Pinpoint the cell where the given text exists, returning its [X, Y] midpoint coordinate. 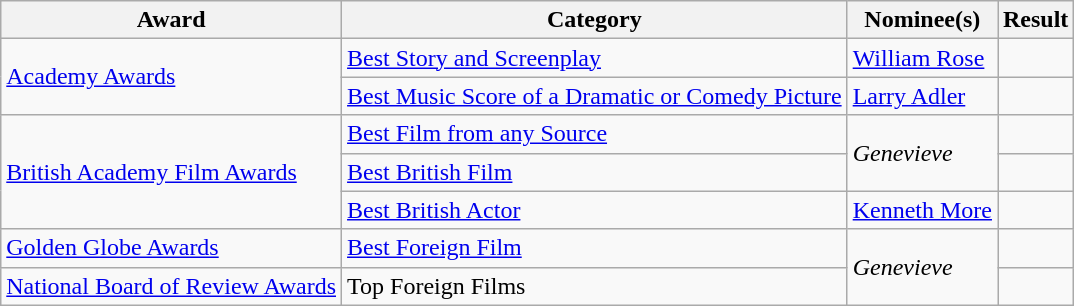
Best British Actor [595, 210]
Academy Awards [172, 77]
William Rose [922, 58]
Best Foreign Film [595, 248]
Nominee(s) [922, 20]
Top Foreign Films [595, 286]
Larry Adler [922, 96]
Category [595, 20]
National Board of Review Awards [172, 286]
Result [1036, 20]
British Academy Film Awards [172, 172]
Best British Film [595, 172]
Golden Globe Awards [172, 248]
Best Film from any Source [595, 134]
Best Story and Screenplay [595, 58]
Kenneth More [922, 210]
Best Music Score of a Dramatic or Comedy Picture [595, 96]
Award [172, 20]
